Determine the [X, Y] coordinate at the center of the cell enclosing the given text.  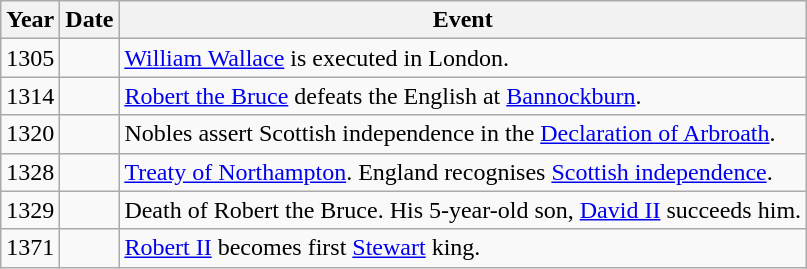
Robert II becomes first Stewart king. [463, 248]
1328 [30, 172]
Year [30, 20]
1305 [30, 58]
1314 [30, 96]
1320 [30, 134]
Nobles assert Scottish independence in the Declaration of Arbroath. [463, 134]
Treaty of Northampton. England recognises Scottish independence. [463, 172]
William Wallace is executed in London. [463, 58]
1371 [30, 248]
Event [463, 20]
Date [90, 20]
Robert the Bruce defeats the English at Bannockburn. [463, 96]
1329 [30, 210]
Death of Robert the Bruce. His 5-year-old son, David II succeeds him. [463, 210]
